Return the (x, y) coordinate for the center point of the cell that contains the specified text.  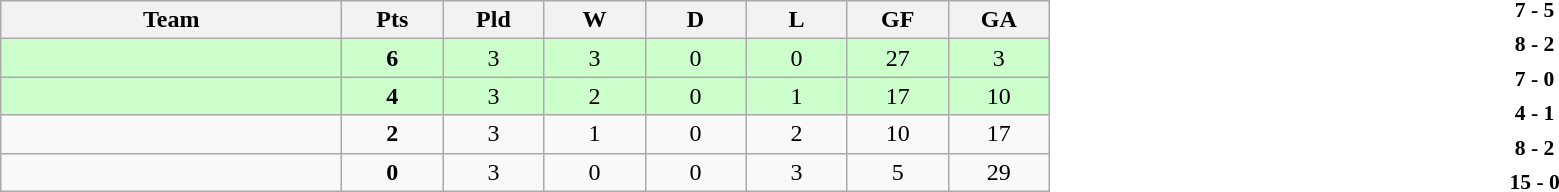
GF (898, 20)
D (696, 20)
5 (898, 172)
Pts (392, 20)
29 (998, 172)
Pld (494, 20)
GA (998, 20)
27 (898, 58)
W (594, 20)
L (796, 20)
4 (392, 96)
6 (392, 58)
Team (172, 20)
